Find where the given text appears and provide that cell's center as [X, Y] coordinate. 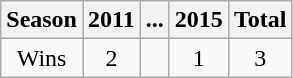
1 [198, 58]
... [154, 20]
Wins [42, 58]
Season [42, 20]
2 [111, 58]
2015 [198, 20]
3 [260, 58]
Total [260, 20]
2011 [111, 20]
